From the cell containing the given text, extract its center point as (X, Y) coordinate. 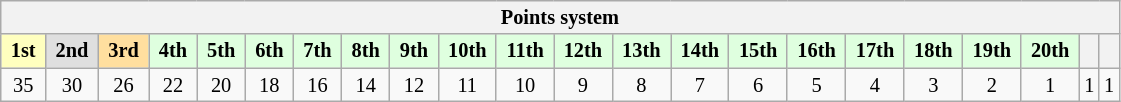
13th (641, 51)
4 (875, 85)
10th (467, 51)
8th (366, 51)
9 (583, 85)
7th (317, 51)
6 (758, 85)
17th (875, 51)
5th (221, 51)
10 (524, 85)
7 (700, 85)
30 (72, 85)
18th (933, 51)
1st (24, 51)
3rd (123, 51)
12th (583, 51)
20 (221, 85)
3 (933, 85)
8 (641, 85)
15th (758, 51)
11th (524, 51)
14th (700, 51)
6th (269, 51)
Points system (560, 17)
5 (816, 85)
16 (317, 85)
2 (992, 85)
11 (467, 85)
16th (816, 51)
14 (366, 85)
26 (123, 85)
20th (1050, 51)
2nd (72, 51)
18 (269, 85)
12 (414, 85)
9th (414, 51)
4th (173, 51)
22 (173, 85)
19th (992, 51)
35 (24, 85)
